Find where the given text appears and provide that cell's center as [x, y] coordinate. 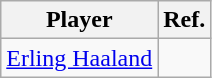
Player [80, 20]
Erling Haaland [80, 58]
Ref. [184, 20]
